Detect which cell encompasses the target text, then output its [x, y] center coordinate. 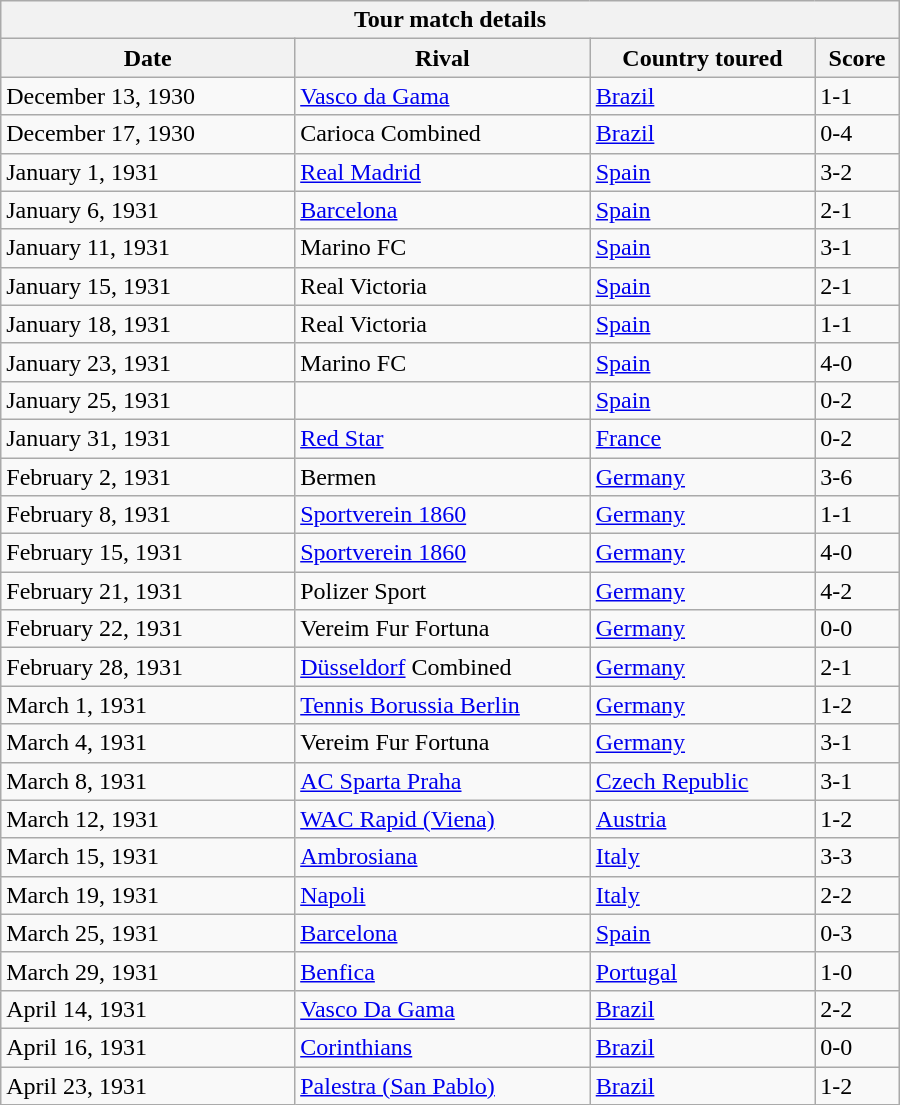
February 8, 1931 [148, 515]
February 2, 1931 [148, 477]
Real Madrid [443, 172]
Corinthians [443, 1047]
3-2 [858, 172]
March 25, 1931 [148, 933]
Portugal [702, 971]
Palestra (San Pablo) [443, 1085]
April 14, 1931 [148, 1009]
1-0 [858, 971]
December 17, 1930 [148, 134]
Country toured [702, 58]
December 13, 1930 [148, 96]
Tour match details [450, 20]
Benfica [443, 971]
February 22, 1931 [148, 629]
3-3 [858, 857]
Vasco da Gama [443, 96]
March 19, 1931 [148, 895]
January 1, 1931 [148, 172]
Rival [443, 58]
March 1, 1931 [148, 705]
Date [148, 58]
France [702, 438]
March 8, 1931 [148, 781]
Score [858, 58]
January 6, 1931 [148, 210]
February 21, 1931 [148, 591]
Ambrosiana [443, 857]
4-2 [858, 591]
March 15, 1931 [148, 857]
January 23, 1931 [148, 362]
Vasco Da Gama [443, 1009]
January 15, 1931 [148, 286]
February 15, 1931 [148, 553]
Düsseldorf Combined [443, 667]
January 25, 1931 [148, 400]
Red Star [443, 438]
3-6 [858, 477]
January 18, 1931 [148, 324]
January 31, 1931 [148, 438]
Bermen [443, 477]
Czech Republic [702, 781]
0-4 [858, 134]
January 11, 1931 [148, 248]
AC Sparta Praha [443, 781]
March 29, 1931 [148, 971]
WAC Rapid (Viena) [443, 819]
February 28, 1931 [148, 667]
Polizer Sport [443, 591]
April 23, 1931 [148, 1085]
Tennis Borussia Berlin [443, 705]
Carioca Combined [443, 134]
Napoli [443, 895]
Austria [702, 819]
March 12, 1931 [148, 819]
April 16, 1931 [148, 1047]
March 4, 1931 [148, 743]
0-3 [858, 933]
